Detect which cell encompasses the target text, then output its (X, Y) center coordinate. 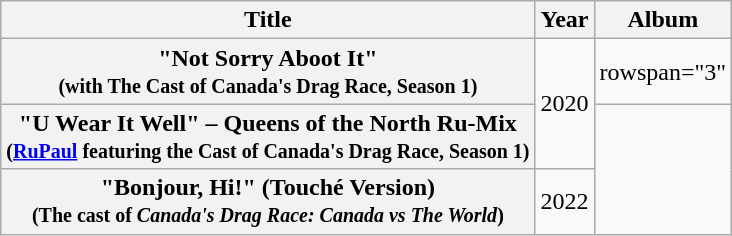
Title (268, 20)
2020 (564, 104)
"U Wear It Well" – Queens of the North Ru-Mix (RuPaul featuring the Cast of Canada's Drag Race, Season 1) (268, 136)
Year (564, 20)
2022 (564, 202)
"Bonjour, Hi!" (Touché Version) (The cast of Canada's Drag Race: Canada vs The World) (268, 202)
rowspan="3" (663, 72)
"Not Sorry Aboot It" (with The Cast of Canada's Drag Race, Season 1) (268, 72)
Album (663, 20)
